Output the [X, Y] coordinate of the center of the cell containing the given text.  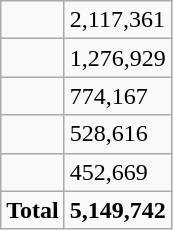
2,117,361 [118, 20]
5,149,742 [118, 210]
452,669 [118, 172]
528,616 [118, 134]
1,276,929 [118, 58]
Total [33, 210]
774,167 [118, 96]
